Provide the (x, y) coordinate of the cell's center where the given text is located.  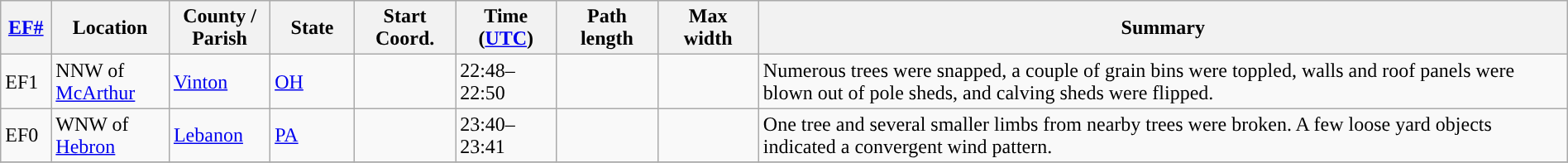
Time (UTC) (506, 28)
23:40–23:41 (506, 136)
Numerous trees were snapped, a couple of grain bins were toppled, walls and roof panels were blown out of pole sheds, and calving sheds were flipped. (1163, 81)
Path length (607, 28)
One tree and several smaller limbs from nearby trees were broken. A few loose yard objects indicated a convergent wind pattern. (1163, 136)
Summary (1163, 28)
Start Coord. (404, 28)
Location (111, 28)
OH (313, 81)
State (313, 28)
PA (313, 136)
County / Parish (219, 28)
WNW of Hebron (111, 136)
22:48–22:50 (506, 81)
EF# (26, 28)
Vinton (219, 81)
NNW of McArthur (111, 81)
Lebanon (219, 136)
EF0 (26, 136)
EF1 (26, 81)
Max width (708, 28)
